Scan for the cell matching the given text and deliver its (x, y) coordinate at center. 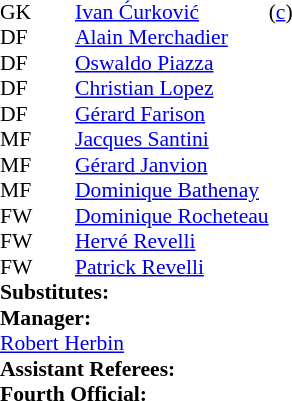
Oswaldo Piazza (172, 63)
Alain Merchadier (172, 37)
Dominique Bathenay (172, 191)
Dominique Rocheteau (172, 216)
Substitutes: (134, 293)
Patrick Revelli (172, 267)
Christian Lopez (172, 89)
Jacques Santini (172, 139)
Hervé Revelli (172, 241)
Gérard Farison (172, 114)
Manager: (134, 318)
Gérard Janvion (172, 165)
